Capture the cell that displays the provided text and extract its [X, Y] central coordinate. 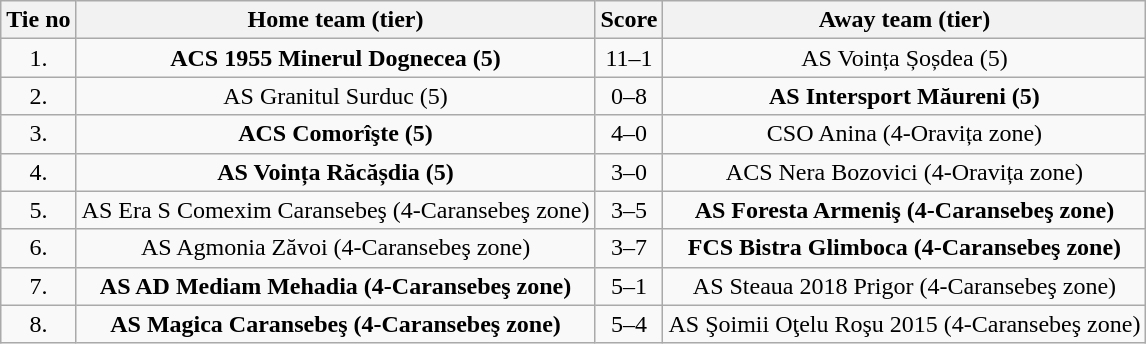
AS Era S Comexim Caransebeş (4-Caransebeş zone) [336, 210]
3. [38, 134]
4–0 [629, 134]
1. [38, 58]
AS Foresta Armeniş (4-Caransebeş zone) [904, 210]
11–1 [629, 58]
AS Intersport Măureni (5) [904, 96]
4. [38, 172]
3–0 [629, 172]
AS Steaua 2018 Prigor (4-Caransebeş zone) [904, 286]
2. [38, 96]
8. [38, 324]
AS Voința Șoșdea (5) [904, 58]
5–1 [629, 286]
ACS Nera Bozovici (4-Oravița zone) [904, 172]
AS Granitul Surduc (5) [336, 96]
6. [38, 248]
Home team (tier) [336, 20]
Score [629, 20]
5–4 [629, 324]
FCS Bistra Glimboca (4-Caransebeş zone) [904, 248]
AS Voința Răcășdia (5) [336, 172]
5. [38, 210]
AS Magica Caransebeş (4-Caransebeş zone) [336, 324]
CSO Anina (4-Oravița zone) [904, 134]
3–5 [629, 210]
ACS 1955 Minerul Dognecea (5) [336, 58]
AS Şoimii Oţelu Roşu 2015 (4-Caransebeş zone) [904, 324]
Away team (tier) [904, 20]
ACS Comorîşte (5) [336, 134]
3–7 [629, 248]
AS AD Mediam Mehadia (4-Caransebeş zone) [336, 286]
AS Agmonia Zăvoi (4-Caransebeş zone) [336, 248]
0–8 [629, 96]
7. [38, 286]
Tie no [38, 20]
